Scan for the cell matching the given text and deliver its [X, Y] coordinate at center. 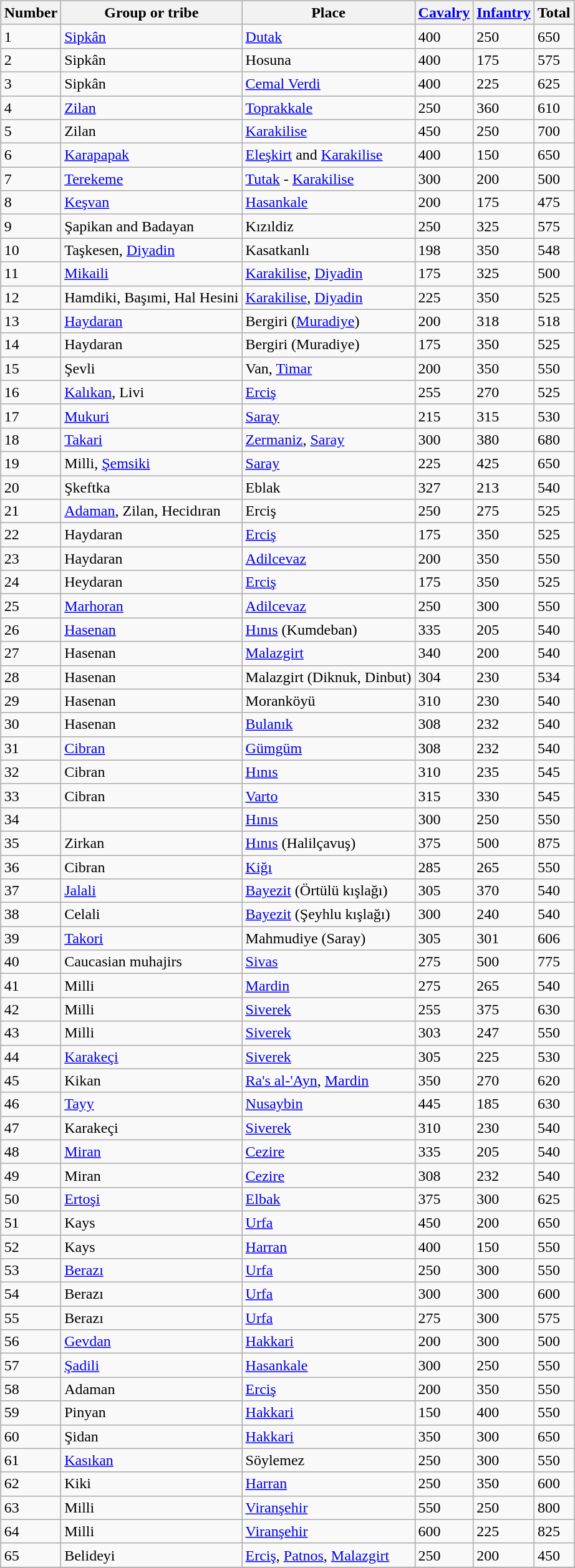
Mardin [328, 986]
Jalali [152, 891]
Bayezit (Şeyhlu kışlağı) [328, 915]
Şevli [152, 368]
Elbak [328, 1199]
Adaman, Zilan, Hecidıran [152, 511]
475 [554, 203]
Marhoran [152, 606]
Bulanık [328, 724]
19 [31, 463]
1 [31, 36]
318 [504, 321]
14 [31, 345]
301 [504, 938]
51 [31, 1223]
6 [31, 155]
Taşkesen, Diyadin [152, 250]
Söylemez [328, 1460]
5 [31, 132]
45 [31, 1080]
46 [31, 1104]
47 [31, 1128]
800 [554, 1508]
50 [31, 1199]
36 [31, 867]
3 [31, 84]
20 [31, 487]
Kiğı [328, 867]
Dutak [328, 36]
2 [31, 60]
18 [31, 440]
22 [31, 535]
198 [444, 250]
Bayezit (Örtülü kışlağı) [328, 891]
Gümgüm [328, 748]
Pinyan [152, 1413]
Hosuna [328, 60]
Takori [152, 938]
Şadili [152, 1365]
61 [31, 1460]
Tayy [152, 1104]
Ertoşi [152, 1199]
44 [31, 1057]
48 [31, 1152]
60 [31, 1436]
Number [31, 12]
445 [444, 1104]
Mukuri [152, 416]
Total [554, 12]
534 [554, 677]
65 [31, 1555]
Varto [328, 796]
41 [31, 986]
Belideyi [152, 1555]
Heydaran [152, 582]
Eblak [328, 487]
303 [444, 1033]
875 [554, 843]
Zermaniz, Saray [328, 440]
Ra's al-'Ayn, Mardin [328, 1080]
Group or tribe [152, 12]
235 [504, 772]
360 [504, 108]
Eleşkirt and Karakilise [328, 155]
29 [31, 701]
304 [444, 677]
25 [31, 606]
Kikan [152, 1080]
240 [504, 915]
285 [444, 867]
54 [31, 1294]
27 [31, 653]
15 [31, 368]
Toprakkale [328, 108]
Sivas [328, 962]
Kızıldiz [328, 226]
327 [444, 487]
Malazgirt (Diknuk, Dinbut) [328, 677]
32 [31, 772]
4 [31, 108]
Kasıkan [152, 1460]
11 [31, 274]
28 [31, 677]
Cemal Verdi [328, 84]
42 [31, 1009]
64 [31, 1531]
Kiki [152, 1484]
43 [31, 1033]
35 [31, 843]
620 [554, 1080]
10 [31, 250]
610 [554, 108]
30 [31, 724]
9 [31, 226]
52 [31, 1246]
Celali [152, 915]
Place [328, 12]
62 [31, 1484]
330 [504, 796]
34 [31, 819]
Milli, Şemsiki [152, 463]
57 [31, 1365]
58 [31, 1389]
49 [31, 1175]
Şidan [152, 1436]
12 [31, 297]
53 [31, 1271]
340 [444, 653]
16 [31, 392]
40 [31, 962]
Malazgirt [328, 653]
Zirkan [152, 843]
425 [504, 463]
Erciş, Patnos, Malazgirt [328, 1555]
380 [504, 440]
Takari [152, 440]
39 [31, 938]
Karakilise [328, 132]
Terekeme [152, 179]
59 [31, 1413]
33 [31, 796]
21 [31, 511]
31 [31, 748]
215 [444, 416]
Cavalry [444, 12]
7 [31, 179]
Karapapak [152, 155]
606 [554, 938]
Mikaili [152, 274]
Hınıs (Halilçavuş) [328, 843]
23 [31, 559]
24 [31, 582]
Keşvan [152, 203]
26 [31, 630]
Infantry [504, 12]
63 [31, 1508]
Van, Timar [328, 368]
Şapikan and Badayan [152, 226]
548 [554, 250]
Kalıkan, Livi [152, 392]
55 [31, 1318]
370 [504, 891]
775 [554, 962]
Caucasian muhajirs [152, 962]
56 [31, 1342]
Gevdan [152, 1342]
Nusaybin [328, 1104]
518 [554, 321]
213 [504, 487]
13 [31, 321]
Moranköyü [328, 701]
38 [31, 915]
Şkeftka [152, 487]
37 [31, 891]
Kasatkanlı [328, 250]
247 [504, 1033]
Adaman [152, 1389]
17 [31, 416]
Mahmudiye (Saray) [328, 938]
Hamdiki, Başımi, Hal Hesini [152, 297]
Tutak - Karakilise [328, 179]
825 [554, 1531]
8 [31, 203]
680 [554, 440]
700 [554, 132]
Hınıs (Kumdeban) [328, 630]
185 [504, 1104]
